Determine the [x, y] coordinate at the center of the cell enclosing the given text.  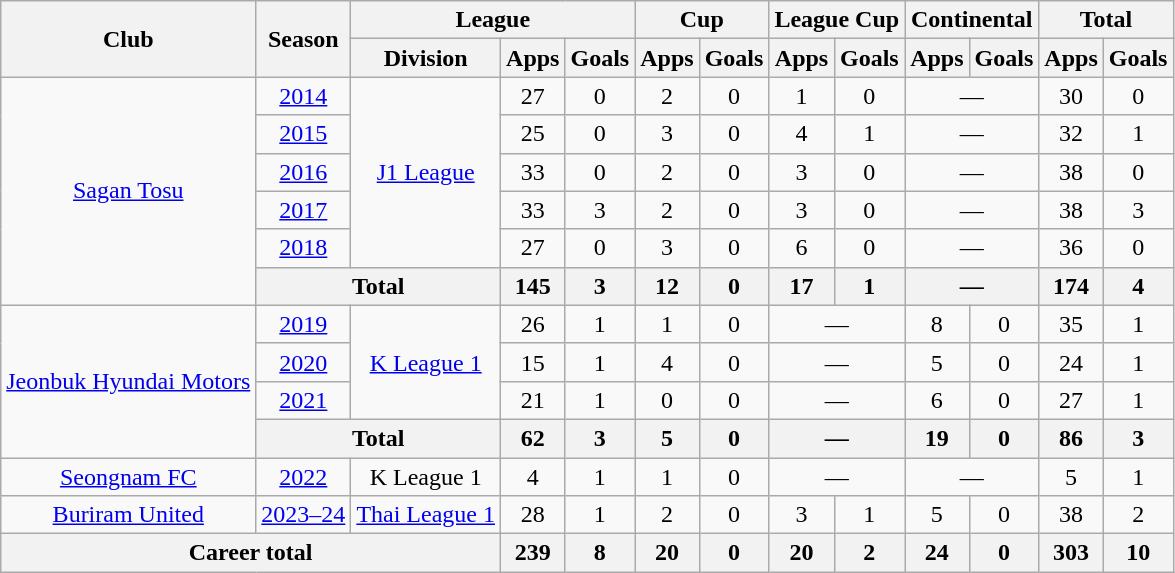
21 [533, 400]
Jeonbuk Hyundai Motors [128, 381]
2019 [304, 324]
25 [533, 134]
Season [304, 39]
2023–24 [304, 515]
Thai League 1 [426, 515]
10 [1138, 553]
2018 [304, 248]
Sagan Tosu [128, 191]
Club [128, 39]
League Cup [837, 20]
174 [1071, 286]
35 [1071, 324]
145 [533, 286]
19 [937, 438]
32 [1071, 134]
Cup [702, 20]
Seongnam FC [128, 477]
36 [1071, 248]
2020 [304, 362]
Division [426, 58]
2021 [304, 400]
League [493, 20]
86 [1071, 438]
26 [533, 324]
12 [667, 286]
28 [533, 515]
17 [802, 286]
15 [533, 362]
Buriram United [128, 515]
2015 [304, 134]
2016 [304, 172]
Continental [972, 20]
J1 League [426, 172]
2022 [304, 477]
30 [1071, 96]
62 [533, 438]
239 [533, 553]
303 [1071, 553]
2017 [304, 210]
2014 [304, 96]
Career total [251, 553]
